Scan for the cell matching the given text and deliver its [X, Y] coordinate at center. 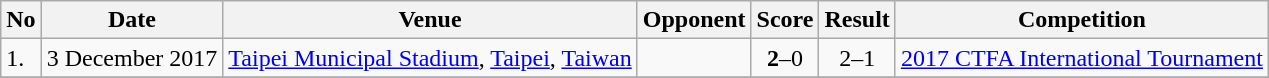
2–0 [785, 58]
No [21, 20]
Opponent [694, 20]
1. [21, 58]
2017 CTFA International Tournament [1082, 58]
3 December 2017 [132, 58]
Competition [1082, 20]
Venue [430, 20]
2–1 [857, 58]
Taipei Municipal Stadium, Taipei, Taiwan [430, 58]
Score [785, 20]
Date [132, 20]
Result [857, 20]
